Detect which cell encompasses the target text, then output its (x, y) center coordinate. 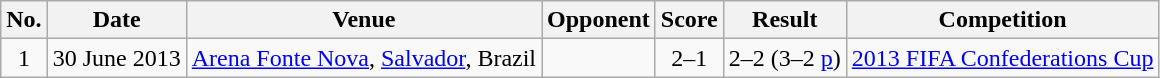
Arena Fonte Nova, Salvador, Brazil (364, 58)
30 June 2013 (116, 58)
Opponent (599, 20)
2–2 (3–2 p) (784, 58)
2–1 (689, 58)
1 (24, 58)
No. (24, 20)
Competition (1002, 20)
Venue (364, 20)
Date (116, 20)
2013 FIFA Confederations Cup (1002, 58)
Result (784, 20)
Score (689, 20)
